Search for the cell housing the specified text and yield its [x, y] center coordinate. 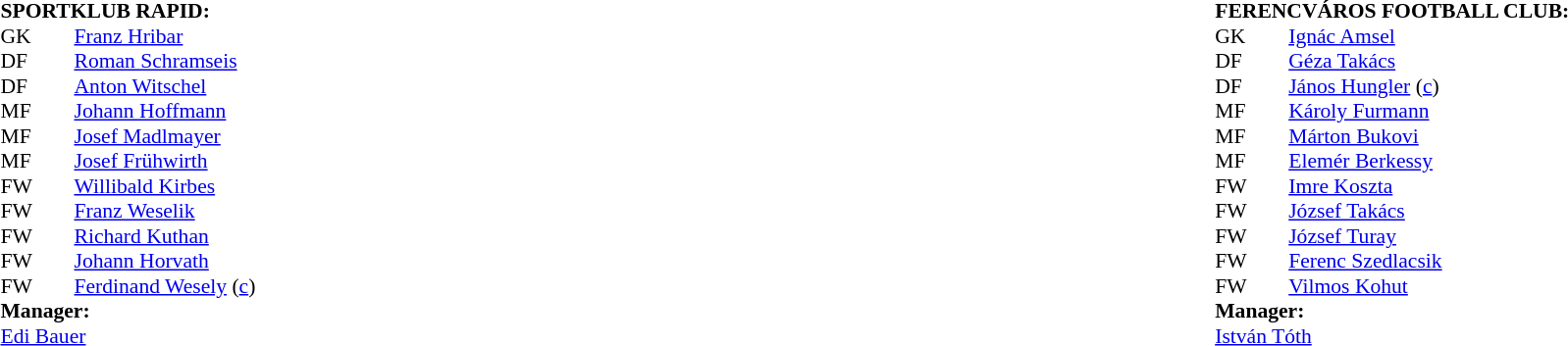
Franz Weselik [165, 211]
Franz Hribar [165, 36]
Johann Hoffmann [165, 111]
Willibald Kirbes [165, 186]
Josef Frühwirth [165, 162]
Ferdinand Wesely (c) [165, 286]
Manager: [128, 311]
Roman Schramseis [165, 62]
Josef Madlmayer [165, 136]
Anton Witschel [165, 86]
Johann Horvath [165, 262]
Richard Kuthan [165, 236]
